Return [x, y] of the center of cell containing provided text 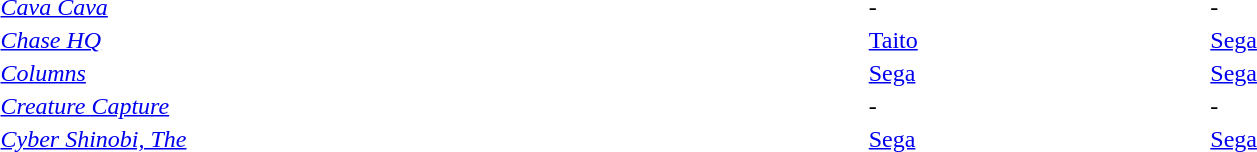
- [1036, 106]
Sega [1036, 73]
Taito [1036, 40]
